Detect which cell encompasses the target text, then output its [x, y] center coordinate. 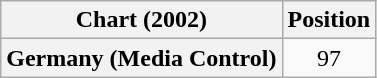
Germany (Media Control) [142, 58]
97 [329, 58]
Chart (2002) [142, 20]
Position [329, 20]
